For the text-containing cell, return its midpoint in [x, y] coordinate format. 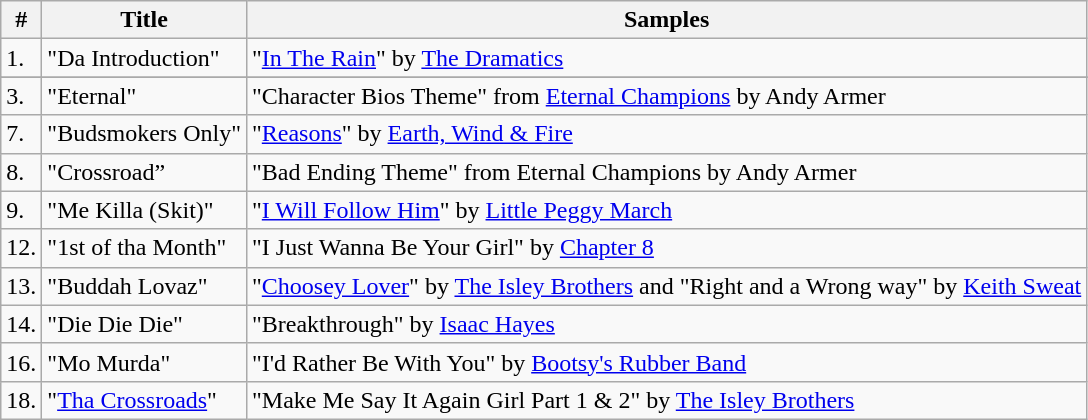
9. [22, 210]
Samples [666, 20]
13. [22, 286]
"Make Me Say It Again Girl Part 1 & 2" by The Isley Brothers [666, 400]
Title [144, 20]
"1st of tha Month" [144, 248]
16. [22, 362]
# [22, 20]
"Die Die Die" [144, 324]
1. [22, 58]
8. [22, 172]
"Eternal" [144, 96]
"Mo Murda" [144, 362]
"Choosey Lover" by The Isley Brothers and "Right and a Wrong way" by Keith Sweat [666, 286]
7. [22, 134]
"I Just Wanna Be Your Girl" by Chapter 8 [666, 248]
"In The Rain" by The Dramatics [666, 58]
"Reasons" by Earth, Wind & Fire [666, 134]
"Tha Crossroads" [144, 400]
"Budsmokers Only" [144, 134]
"Breakthrough" by Isaac Hayes [666, 324]
12. [22, 248]
3. [22, 96]
"I'd Rather Be With You" by Bootsy's Rubber Band [666, 362]
"Me Killa (Skit)" [144, 210]
"Buddah Lovaz" [144, 286]
"Bad Ending Theme" from Eternal Champions by Andy Armer [666, 172]
"Crossroad” [144, 172]
"I Will Follow Him" by Little Peggy March [666, 210]
"Da Introduction" [144, 58]
14. [22, 324]
18. [22, 400]
"Character Bios Theme" from Eternal Champions by Andy Armer [666, 96]
